Detect which cell encompasses the target text, then output its [X, Y] center coordinate. 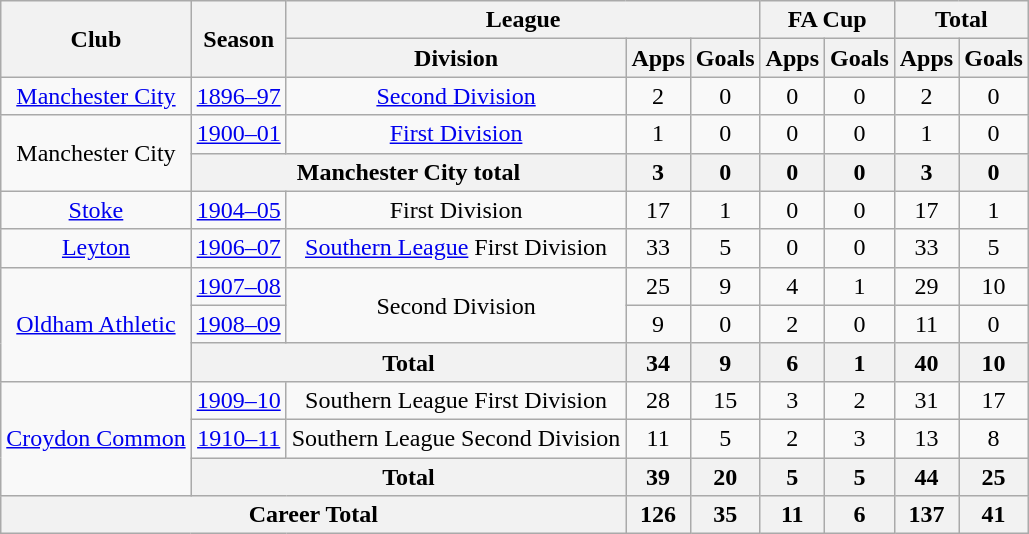
1906–07 [238, 248]
Manchester City total [408, 172]
Division [456, 58]
4 [792, 286]
1896–97 [238, 96]
1909–10 [238, 400]
Stoke [96, 210]
Croydon Common [96, 438]
1907–08 [238, 286]
34 [658, 362]
FA Cup [827, 20]
Career Total [314, 515]
31 [926, 400]
40 [926, 362]
Oldham Athletic [96, 324]
13 [926, 438]
1910–11 [238, 438]
League [523, 20]
126 [658, 515]
Leyton [96, 248]
1904–05 [238, 210]
35 [725, 515]
20 [725, 477]
29 [926, 286]
8 [994, 438]
41 [994, 515]
28 [658, 400]
1900–01 [238, 134]
Season [238, 39]
Southern League Second Division [456, 438]
44 [926, 477]
1908–09 [238, 324]
Club [96, 39]
137 [926, 515]
15 [725, 400]
39 [658, 477]
